Search for the cell housing the specified text and yield its (x, y) center coordinate. 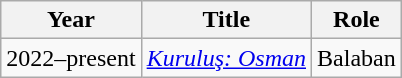
Title (226, 20)
Balaban (357, 58)
Role (357, 20)
Year (71, 20)
2022–present (71, 58)
Kuruluş: Osman (226, 58)
